Scan for the cell matching the given text and deliver its [x, y] coordinate at center. 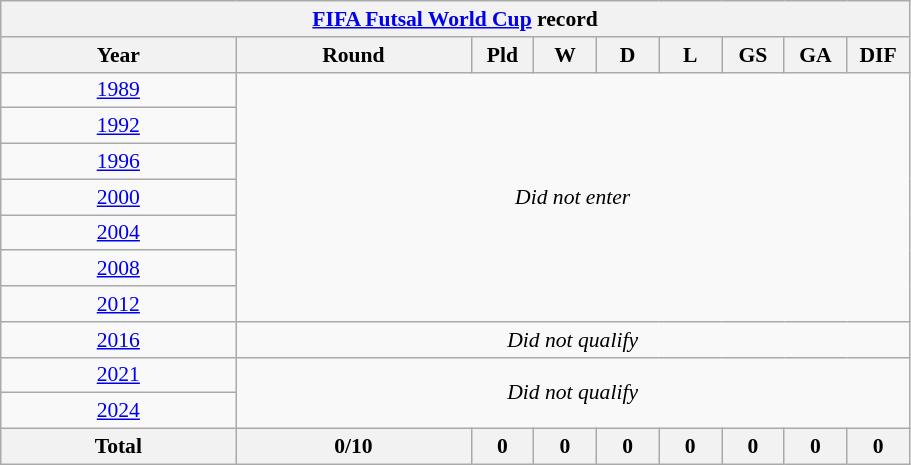
GS [754, 55]
FIFA Futsal World Cup record [456, 19]
2021 [118, 375]
Round [354, 55]
Pld [502, 55]
0/10 [354, 447]
2012 [118, 304]
2008 [118, 269]
2000 [118, 197]
1992 [118, 126]
W [566, 55]
Year [118, 55]
1989 [118, 90]
Total [118, 447]
2016 [118, 340]
DIF [878, 55]
GA [816, 55]
1996 [118, 162]
2024 [118, 411]
L [690, 55]
2004 [118, 233]
Did not enter [573, 196]
D [628, 55]
